Return the [X, Y] coordinate for the center point of the cell that contains the specified text.  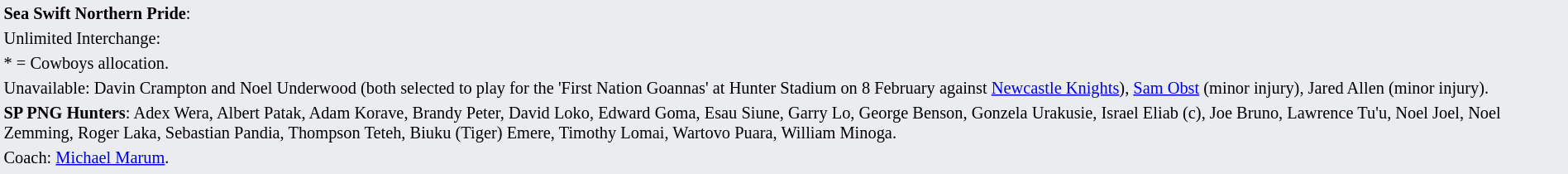
* = Cowboys allocation. [784, 63]
Coach: Michael Marum. [784, 157]
Unlimited Interchange: [784, 38]
Sea Swift Northern Pride: [784, 13]
